Identify which cell holds the provided text, then report its [X, Y] central coordinate. 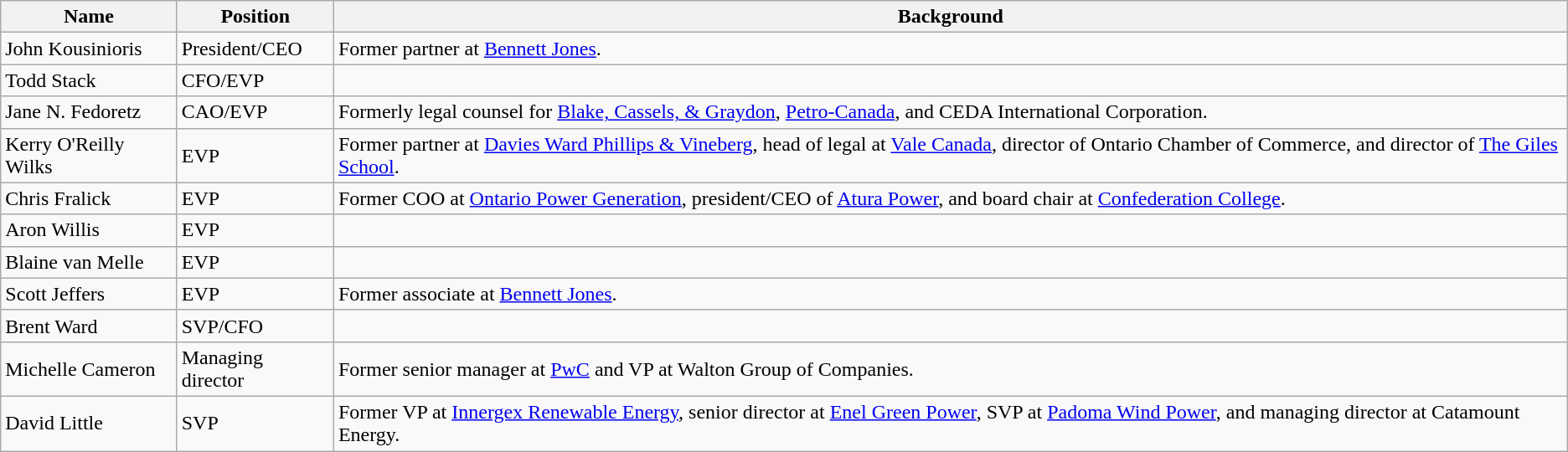
Former associate at Bennett Jones. [950, 294]
Former partner at Bennett Jones. [950, 49]
SVP [255, 424]
President/CEO [255, 49]
Todd Stack [89, 80]
Brent Ward [89, 326]
CFO/EVP [255, 80]
Scott Jeffers [89, 294]
Chris Fralick [89, 198]
Position [255, 17]
Former VP at Innergex Renewable Energy, senior director at Enel Green Power, SVP at Padoma Wind Power, and managing director at Catamount Energy. [950, 424]
SVP/CFO [255, 326]
Former senior manager at PwC and VP at Walton Group of Companies. [950, 368]
Jane N. Fedoretz [89, 112]
Former COO at Ontario Power Generation, president/CEO of Atura Power, and board chair at Confederation College. [950, 198]
Kerry O'Reilly Wilks [89, 156]
CAO/EVP [255, 112]
John Kousinioris [89, 49]
Michelle Cameron [89, 368]
Formerly legal counsel for Blake, Cassels, & Graydon, Petro-Canada, and CEDA International Corporation. [950, 112]
Blaine van Melle [89, 262]
Aron Willis [89, 230]
Name [89, 17]
Background [950, 17]
Managing director [255, 368]
David Little [89, 424]
